Return [x, y] of the center of cell containing provided text 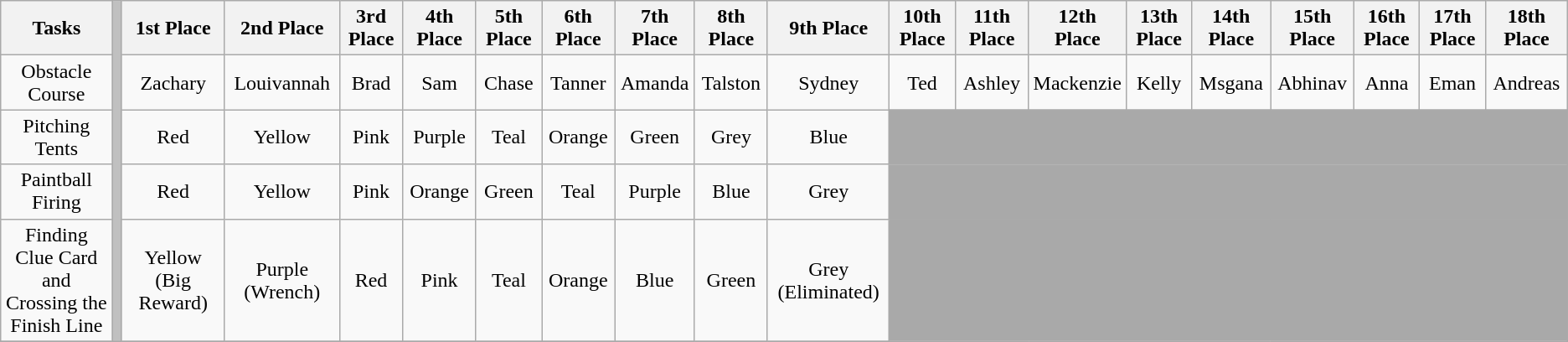
17th Place [1452, 28]
Finding Clue Card and Crossing the Finish Line [57, 280]
Abhinav [1312, 82]
Sam [439, 82]
11th Place [992, 28]
Louivannah [281, 82]
9th Place [828, 28]
4th Place [439, 28]
Obstacle Course [57, 82]
Anna [1386, 82]
7th Place [655, 28]
Tanner [578, 82]
Eman [1452, 82]
Kelly [1158, 82]
Tasks [57, 28]
5th Place [508, 28]
Zachary [173, 82]
Brad [371, 82]
13th Place [1158, 28]
8th Place [730, 28]
Andreas [1527, 82]
Chase [508, 82]
Pitching Tents [57, 137]
2nd Place [281, 28]
15th Place [1312, 28]
Purple (Wrench) [281, 280]
Ted [922, 82]
Msgana [1231, 82]
Yellow (Big Reward) [173, 280]
1st Place [173, 28]
Talston [730, 82]
Ashley [992, 82]
Mackenzie [1077, 82]
16th Place [1386, 28]
Paintball Firing [57, 191]
18th Place [1527, 28]
3rd Place [371, 28]
14th Place [1231, 28]
10th Place [922, 28]
6th Place [578, 28]
12th Place [1077, 28]
Sydney [828, 82]
Amanda [655, 82]
Grey (Eliminated) [828, 280]
